For the text-containing cell, return its midpoint in (X, Y) coordinate format. 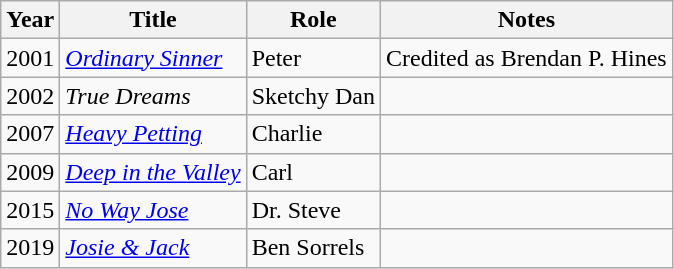
Charlie (313, 134)
No Way Jose (153, 210)
Heavy Petting (153, 134)
Notes (527, 20)
Credited as Brendan P. Hines (527, 58)
2019 (30, 248)
Title (153, 20)
2009 (30, 172)
Year (30, 20)
Dr. Steve (313, 210)
2002 (30, 96)
2001 (30, 58)
Sketchy Dan (313, 96)
True Dreams (153, 96)
Josie & Jack (153, 248)
2015 (30, 210)
Deep in the Valley (153, 172)
Role (313, 20)
2007 (30, 134)
Carl (313, 172)
Peter (313, 58)
Ordinary Sinner (153, 58)
Ben Sorrels (313, 248)
